Return [x, y] of the center of cell containing provided text 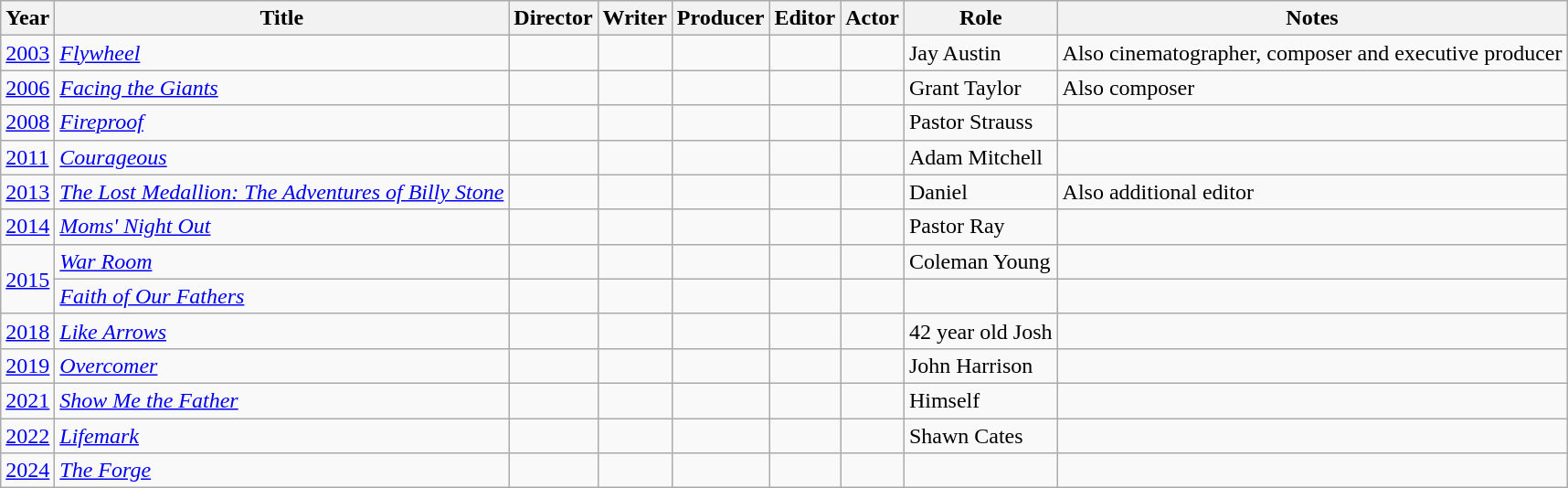
Coleman Young [980, 261]
2019 [27, 366]
Shawn Cates [980, 436]
Flywheel [281, 53]
2014 [27, 227]
The Lost Medallion: The Adventures of Billy Stone [281, 192]
John Harrison [980, 366]
Writer [634, 18]
Show Me the Father [281, 400]
War Room [281, 261]
Also composer [1312, 88]
Jay Austin [980, 53]
Overcomer [281, 366]
Pastor Ray [980, 227]
Producer [720, 18]
42 year old Josh [980, 331]
Also cinematographer, composer and executive producer [1312, 53]
Like Arrows [281, 331]
Courageous [281, 157]
Actor [873, 18]
The Forge [281, 471]
2015 [27, 279]
Role [980, 18]
Daniel [980, 192]
Also additional editor [1312, 192]
Editor [805, 18]
Faith of Our Fathers [281, 296]
2006 [27, 88]
Year [27, 18]
Director [554, 18]
2008 [27, 122]
Adam Mitchell [980, 157]
2018 [27, 331]
Fireproof [281, 122]
2011 [27, 157]
Lifemark [281, 436]
Pastor Strauss [980, 122]
2003 [27, 53]
Himself [980, 400]
2021 [27, 400]
Grant Taylor [980, 88]
2024 [27, 471]
Moms' Night Out [281, 227]
Notes [1312, 18]
Title [281, 18]
2013 [27, 192]
2022 [27, 436]
Facing the Giants [281, 88]
